Extract the [x, y] coordinate from the center of the cell holding the provided text.  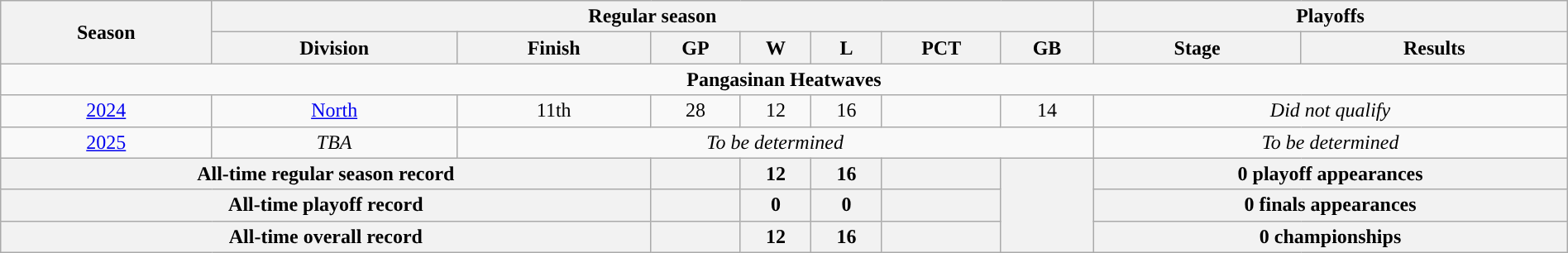
All-time playoff record [326, 205]
28 [696, 111]
W [776, 48]
2024 [106, 111]
0 finals appearances [1330, 205]
11th [553, 111]
0 playoff appearances [1330, 174]
Results [1434, 48]
Regular season [653, 17]
Finish [553, 48]
Stage [1198, 48]
2025 [106, 142]
L [847, 48]
14 [1047, 111]
PCT [941, 48]
0 championships [1330, 236]
Division [334, 48]
TBA [334, 142]
North [334, 111]
Did not qualify [1330, 111]
Pangasinan Heatwaves [784, 79]
GB [1047, 48]
Playoffs [1330, 17]
Season [106, 32]
GP [696, 48]
All-time regular season record [326, 174]
All-time overall record [326, 236]
